Identify which cell holds the provided text, then report its [x, y] central coordinate. 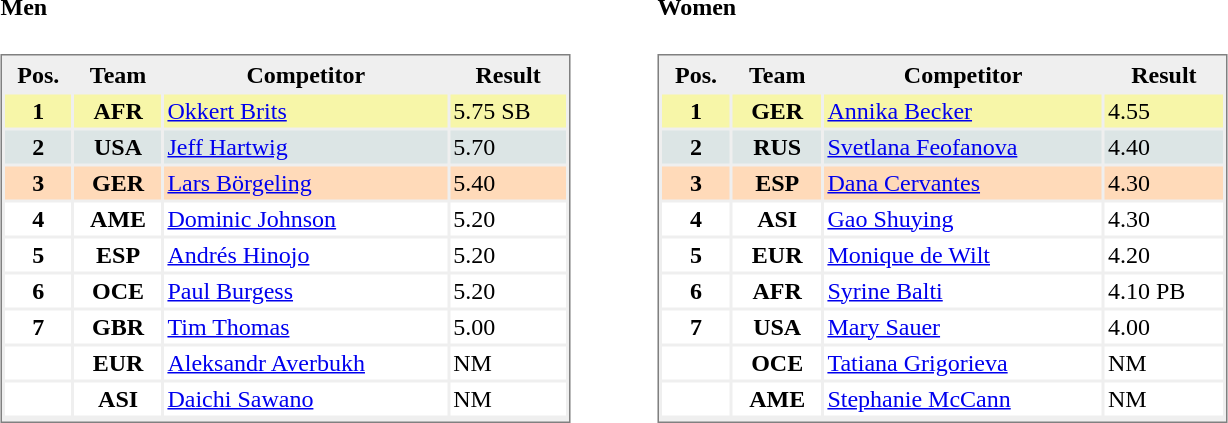
RUS [777, 146]
4.00 [1164, 326]
Gao Shuying [962, 218]
Paul Burgess [306, 290]
5.00 [508, 326]
Syrine Balti [962, 290]
4.10 PB [1164, 290]
Tim Thomas [306, 326]
Aleksandr Averbukh [306, 362]
5.40 [508, 182]
Svetlana Feofanova [962, 146]
Okkert Brits [306, 110]
5.70 [508, 146]
Dominic Johnson [306, 218]
4.20 [1164, 254]
Monique de Wilt [962, 254]
Dana Cervantes [962, 182]
GBR [118, 326]
4.40 [1164, 146]
Lars Börgeling [306, 182]
Stephanie McCann [962, 398]
5.75 SB [508, 110]
4.55 [1164, 110]
Andrés Hinojo [306, 254]
Daichi Sawano [306, 398]
Tatiana Grigorieva [962, 362]
Jeff Hartwig [306, 146]
Mary Sauer [962, 326]
Annika Becker [962, 110]
